Detect which cell encompasses the target text, then output its [X, Y] center coordinate. 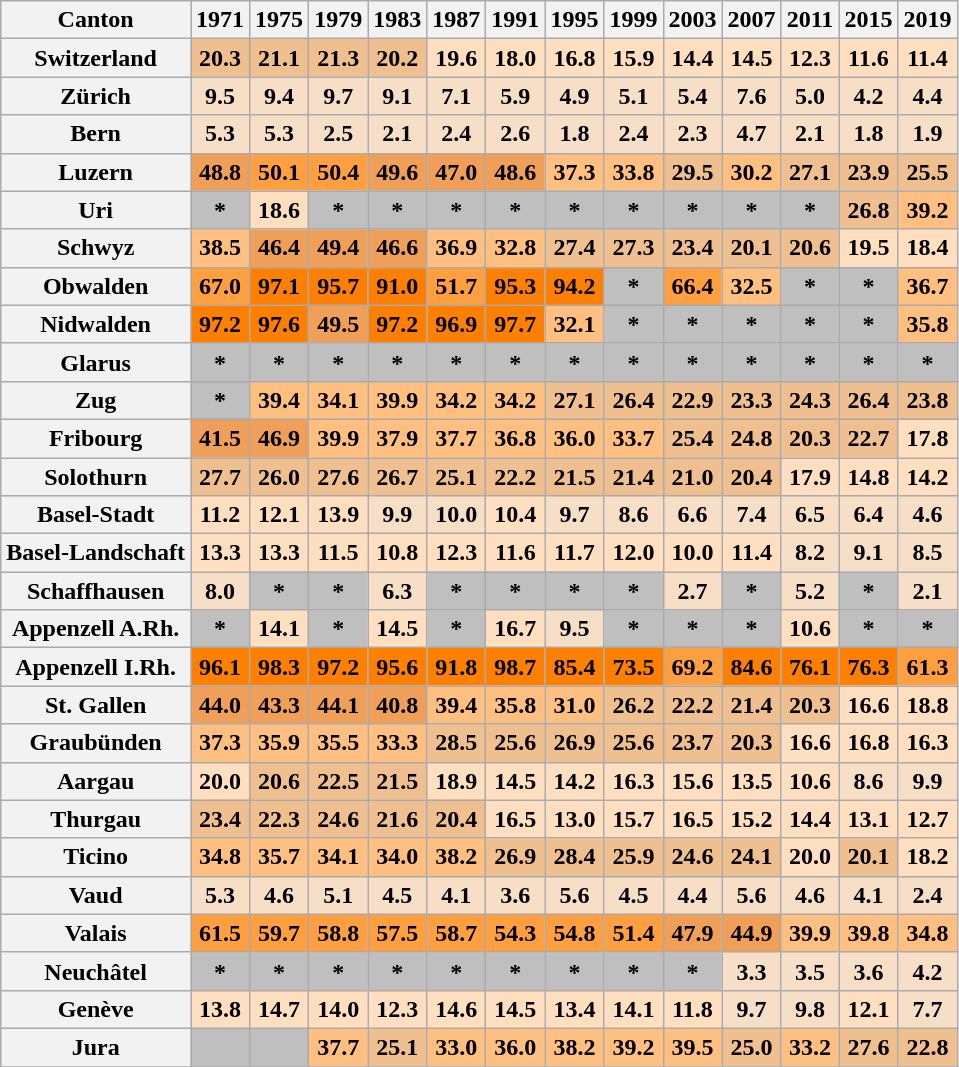
24.1 [752, 857]
14.8 [868, 477]
22.8 [928, 1047]
19.5 [868, 248]
9.4 [280, 96]
Basel-Landschaft [96, 553]
26.2 [634, 705]
2015 [868, 20]
39.5 [692, 1047]
Graubünden [96, 743]
16.7 [516, 629]
Appenzell I.Rh. [96, 667]
69.2 [692, 667]
Glarus [96, 362]
1979 [338, 20]
Zürich [96, 96]
66.4 [692, 286]
50.1 [280, 172]
14.0 [338, 1009]
6.4 [868, 515]
58.8 [338, 933]
18.6 [280, 210]
Appenzell A.Rh. [96, 629]
Aargau [96, 781]
43.3 [280, 705]
12.7 [928, 819]
84.6 [752, 667]
49.4 [338, 248]
4.7 [752, 134]
23.7 [692, 743]
35.9 [280, 743]
23.8 [928, 400]
96.1 [220, 667]
6.6 [692, 515]
Genève [96, 1009]
2.3 [692, 134]
Nidwalden [96, 324]
11.5 [338, 553]
Vaud [96, 895]
5.2 [810, 591]
8.5 [928, 553]
Luzern [96, 172]
13.0 [574, 819]
22.7 [868, 438]
1983 [398, 20]
6.5 [810, 515]
76.1 [810, 667]
4.9 [574, 96]
38.5 [220, 248]
30.2 [752, 172]
9.8 [810, 1009]
36.9 [456, 248]
97.6 [280, 324]
36.7 [928, 286]
73.5 [634, 667]
15.2 [752, 819]
26.8 [868, 210]
95.3 [516, 286]
27.3 [634, 248]
Schaffhausen [96, 591]
44.1 [338, 705]
1991 [516, 20]
18.0 [516, 58]
25.0 [752, 1047]
46.9 [280, 438]
Neuchâtel [96, 971]
8.0 [220, 591]
46.4 [280, 248]
40.8 [398, 705]
37.9 [398, 438]
61.3 [928, 667]
22.9 [692, 400]
7.7 [928, 1009]
97.7 [516, 324]
Jura [96, 1047]
2.6 [516, 134]
98.7 [516, 667]
48.6 [516, 172]
10.4 [516, 515]
2003 [692, 20]
28.4 [574, 857]
5.4 [692, 96]
67.0 [220, 286]
32.1 [574, 324]
19.6 [456, 58]
6.3 [398, 591]
47.9 [692, 933]
18.4 [928, 248]
95.7 [338, 286]
15.6 [692, 781]
13.9 [338, 515]
49.6 [398, 172]
94.2 [574, 286]
32.8 [516, 248]
18.8 [928, 705]
1975 [280, 20]
10.8 [398, 553]
25.9 [634, 857]
21.0 [692, 477]
21.3 [338, 58]
Bern [96, 134]
98.3 [280, 667]
47.0 [456, 172]
St. Gallen [96, 705]
3.3 [752, 971]
Thurgau [96, 819]
Obwalden [96, 286]
Solothurn [96, 477]
26.0 [280, 477]
57.5 [398, 933]
95.6 [398, 667]
96.9 [456, 324]
27.7 [220, 477]
2.7 [692, 591]
32.5 [752, 286]
34.0 [398, 857]
33.2 [810, 1047]
23.3 [752, 400]
2007 [752, 20]
15.7 [634, 819]
1987 [456, 20]
18.2 [928, 857]
1971 [220, 20]
1.9 [928, 134]
44.0 [220, 705]
7.1 [456, 96]
1999 [634, 20]
12.0 [634, 553]
8.2 [810, 553]
2011 [810, 20]
39.8 [868, 933]
54.8 [574, 933]
Ticino [96, 857]
49.5 [338, 324]
33.7 [634, 438]
48.8 [220, 172]
50.4 [338, 172]
33.8 [634, 172]
Fribourg [96, 438]
58.7 [456, 933]
13.1 [868, 819]
91.8 [456, 667]
Basel-Stadt [96, 515]
1995 [574, 20]
11.7 [574, 553]
59.7 [280, 933]
97.1 [280, 286]
5.9 [516, 96]
26.7 [398, 477]
35.7 [280, 857]
Schwyz [96, 248]
25.5 [928, 172]
13.5 [752, 781]
22.3 [280, 819]
15.9 [634, 58]
23.9 [868, 172]
5.0 [810, 96]
2.5 [338, 134]
Switzerland [96, 58]
36.8 [516, 438]
7.6 [752, 96]
3.5 [810, 971]
Canton [96, 20]
25.4 [692, 438]
76.3 [868, 667]
29.5 [692, 172]
24.3 [810, 400]
54.3 [516, 933]
28.5 [456, 743]
27.4 [574, 248]
33.3 [398, 743]
13.8 [220, 1009]
44.9 [752, 933]
91.0 [398, 286]
24.8 [752, 438]
21.1 [280, 58]
35.5 [338, 743]
31.0 [574, 705]
7.4 [752, 515]
22.5 [338, 781]
17.9 [810, 477]
Uri [96, 210]
11.2 [220, 515]
Valais [96, 933]
85.4 [574, 667]
17.8 [928, 438]
21.6 [398, 819]
14.6 [456, 1009]
61.5 [220, 933]
33.0 [456, 1047]
51.7 [456, 286]
41.5 [220, 438]
11.8 [692, 1009]
2019 [928, 20]
14.7 [280, 1009]
Zug [96, 400]
20.2 [398, 58]
51.4 [634, 933]
18.9 [456, 781]
13.4 [574, 1009]
46.6 [398, 248]
